For the text-containing cell, return its midpoint in [X, Y] coordinate format. 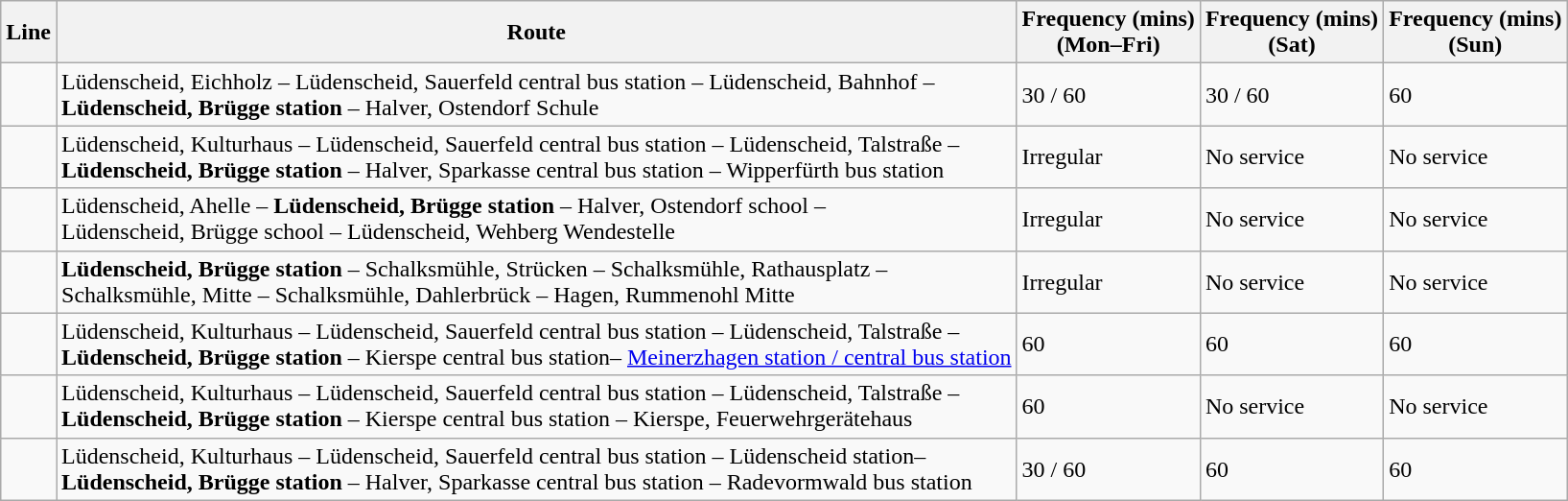
Lüdenscheid, Ahelle – Lüdenscheid, Brügge station – Halver, Ostendorf school –Lüdenscheid, Brügge school – Lüdenscheid, Wehberg Wendestelle [536, 219]
Frequency (mins)(Sun) [1475, 33]
Lüdenscheid, Eichholz – Lüdenscheid, Sauerfeld central bus station – Lüdenscheid, Bahnhof –Lüdenscheid, Brügge station – Halver, Ostendorf Schule [536, 94]
Line [29, 33]
Frequency (mins)(Sat) [1291, 33]
Frequency (mins)(Mon–Fri) [1109, 33]
Route [536, 33]
